Determine the [x, y] coordinate at the center of the cell enclosing the given text.  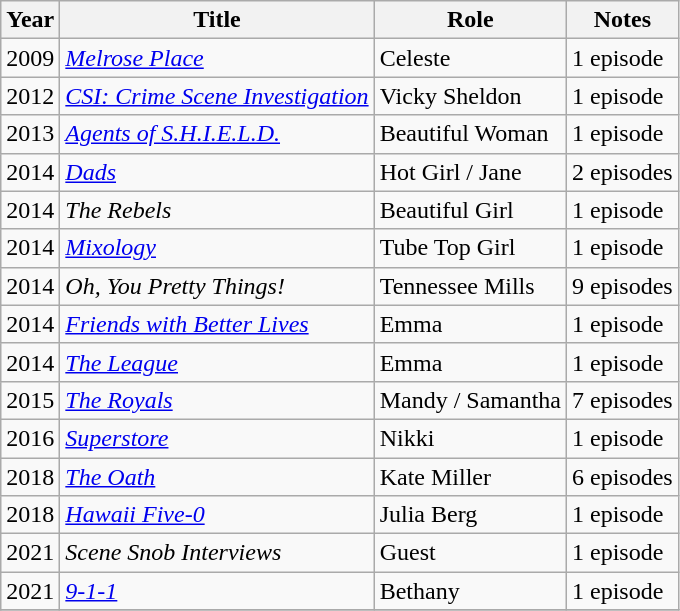
Hot Girl / Jane [470, 172]
Celeste [470, 58]
The League [217, 362]
The Royals [217, 400]
Guest [470, 553]
Julia Berg [470, 515]
Title [217, 20]
Tennessee Mills [470, 286]
9-1-1 [217, 591]
Friends with Better Lives [217, 324]
Beautiful Woman [470, 134]
2009 [30, 58]
2012 [30, 96]
Scene Snob Interviews [217, 553]
2015 [30, 400]
Vicky Sheldon [470, 96]
Kate Miller [470, 477]
The Rebels [217, 210]
Nikki [470, 438]
2013 [30, 134]
Beautiful Girl [470, 210]
Tube Top Girl [470, 248]
Superstore [217, 438]
7 episodes [623, 400]
9 episodes [623, 286]
Year [30, 20]
CSI: Crime Scene Investigation [217, 96]
The Oath [217, 477]
Oh, You Pretty Things! [217, 286]
Mandy / Samantha [470, 400]
Notes [623, 20]
Melrose Place [217, 58]
2 episodes [623, 172]
6 episodes [623, 477]
Agents of S.H.I.E.L.D. [217, 134]
Role [470, 20]
Dads [217, 172]
2016 [30, 438]
Hawaii Five-0 [217, 515]
Mixology [217, 248]
Bethany [470, 591]
